Search for the cell housing the specified text and yield its (X, Y) center coordinate. 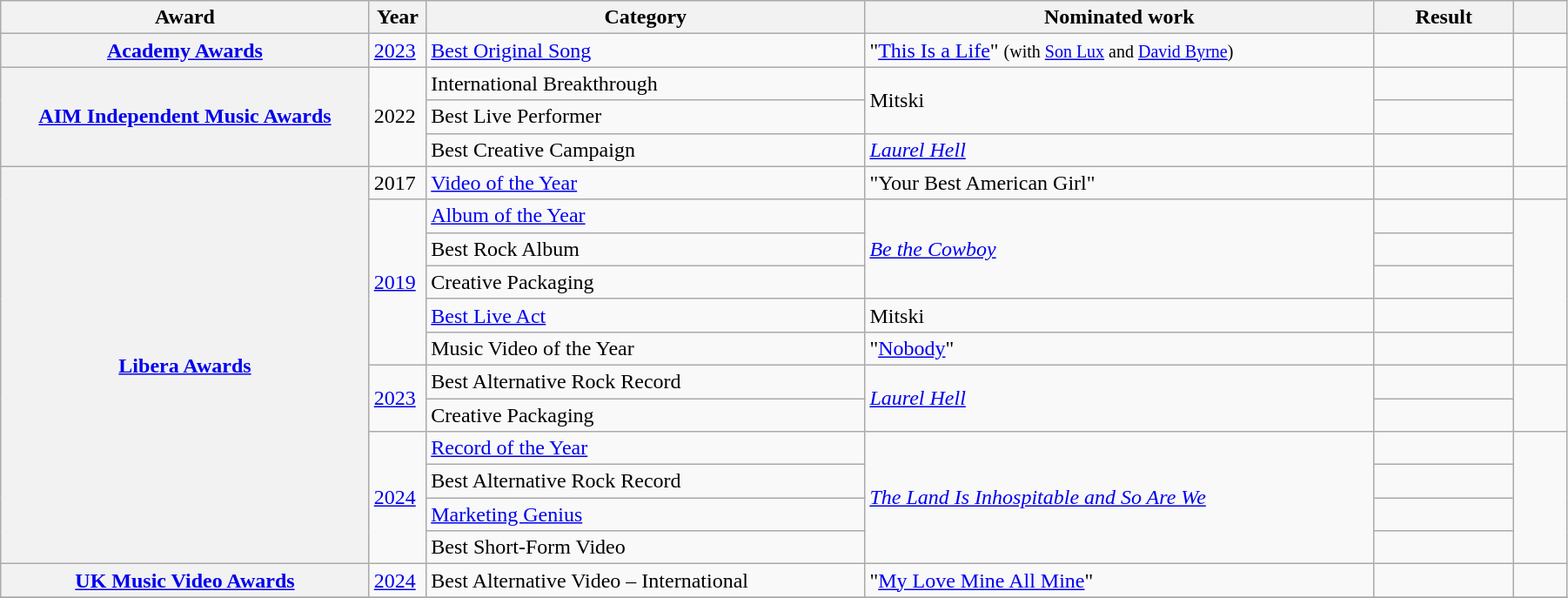
Best Short-Form Video (646, 548)
International Breakthrough (646, 84)
2017 (398, 183)
Record of the Year (646, 448)
2022 (398, 117)
Category (646, 17)
Best Creative Campaign (646, 150)
UK Music Video Awards (184, 581)
Video of the Year (646, 183)
Best Rock Album (646, 249)
Marketing Genius (646, 514)
The Land Is Inhospitable and So Are We (1119, 498)
"My Love Mine All Mine" (1119, 581)
Academy Awards (184, 50)
Nominated work (1119, 17)
Award (184, 17)
Best Original Song (646, 50)
Best Live Act (646, 315)
Music Video of the Year (646, 348)
Result (1444, 17)
"Your Best American Girl" (1119, 183)
"This Is a Life" (with Son Lux and David Byrne) (1119, 50)
Album of the Year (646, 216)
Libera Awards (184, 366)
2019 (398, 282)
AIM Independent Music Awards (184, 117)
Year (398, 17)
Best Live Performer (646, 117)
Best Alternative Video – International (646, 581)
"Nobody" (1119, 348)
Be the Cowboy (1119, 249)
